Determine the (x, y) coordinate at the center of the cell enclosing the given text.  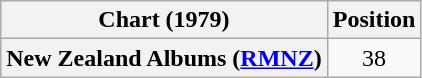
New Zealand Albums (RMNZ) (164, 58)
Position (374, 20)
Chart (1979) (164, 20)
38 (374, 58)
